For the text-containing cell, return its midpoint in [X, Y] coordinate format. 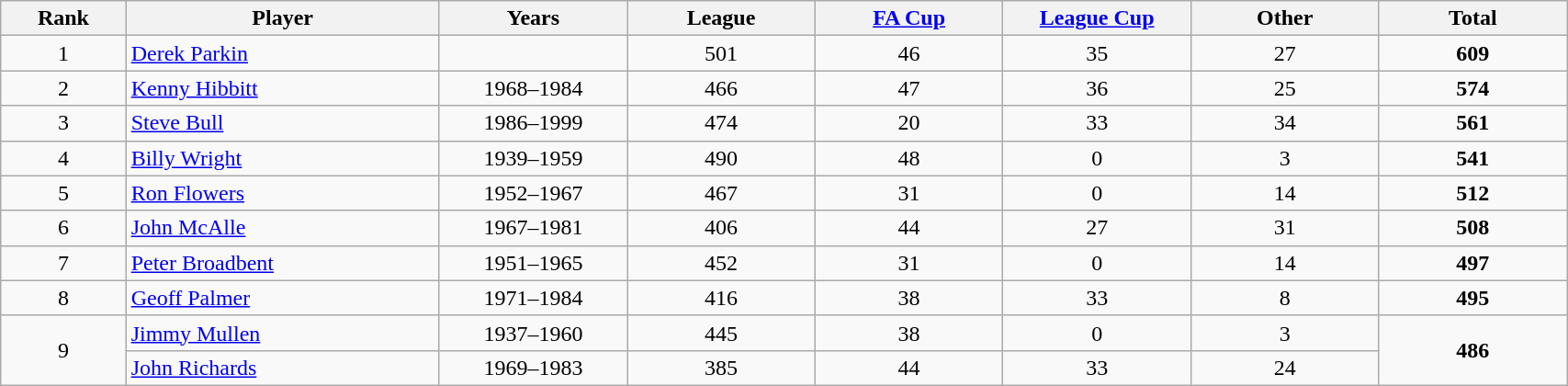
1986–1999 [533, 123]
2 [63, 88]
7 [63, 263]
1939–1959 [533, 158]
Rank [63, 18]
League [722, 18]
1952–1967 [533, 193]
452 [722, 263]
Derek Parkin [283, 53]
9 [63, 350]
416 [722, 298]
1968–1984 [533, 88]
Player [283, 18]
445 [722, 333]
5 [63, 193]
1951–1965 [533, 263]
574 [1473, 88]
36 [1097, 88]
1969–1983 [533, 368]
25 [1284, 88]
495 [1473, 298]
Other [1284, 18]
467 [722, 193]
609 [1473, 53]
474 [722, 123]
466 [722, 88]
486 [1473, 350]
FA Cup [909, 18]
1967–1981 [533, 228]
Total [1473, 18]
4 [63, 158]
Billy Wright [283, 158]
20 [909, 123]
406 [722, 228]
1 [63, 53]
6 [63, 228]
Ron Flowers [283, 193]
Jimmy Mullen [283, 333]
Years [533, 18]
League Cup [1097, 18]
Steve Bull [283, 123]
Kenny Hibbitt [283, 88]
Geoff Palmer [283, 298]
501 [722, 53]
385 [722, 368]
561 [1473, 123]
1971–1984 [533, 298]
47 [909, 88]
497 [1473, 263]
24 [1284, 368]
1937–1960 [533, 333]
508 [1473, 228]
35 [1097, 53]
512 [1473, 193]
John Richards [283, 368]
541 [1473, 158]
490 [722, 158]
46 [909, 53]
John McAlle [283, 228]
Peter Broadbent [283, 263]
48 [909, 158]
34 [1284, 123]
